Search for the cell housing the specified text and yield its (X, Y) center coordinate. 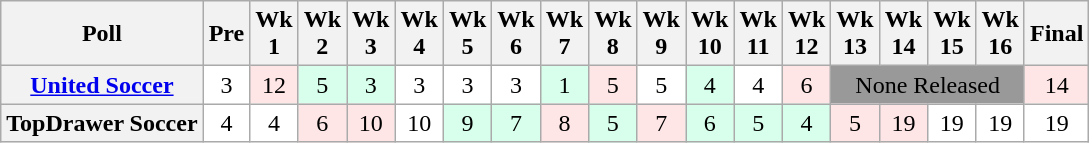
United Soccer (102, 85)
Wk12 (806, 34)
14 (1056, 85)
Wk11 (758, 34)
1 (564, 85)
Pre (226, 34)
Wk4 (419, 34)
Wk2 (322, 34)
Wk5 (467, 34)
8 (564, 123)
Wk3 (371, 34)
Wk6 (516, 34)
TopDrawer Soccer (102, 123)
None Released (928, 85)
Wk1 (274, 34)
Wk14 (903, 34)
Wk10 (710, 34)
Wk15 (952, 34)
Wk16 (1000, 34)
12 (274, 85)
Final (1056, 34)
Wk7 (564, 34)
9 (467, 123)
Poll (102, 34)
Wk8 (613, 34)
Wk13 (855, 34)
Wk9 (661, 34)
